Provide the (X, Y) coordinate of the cell's center where the given text is located.  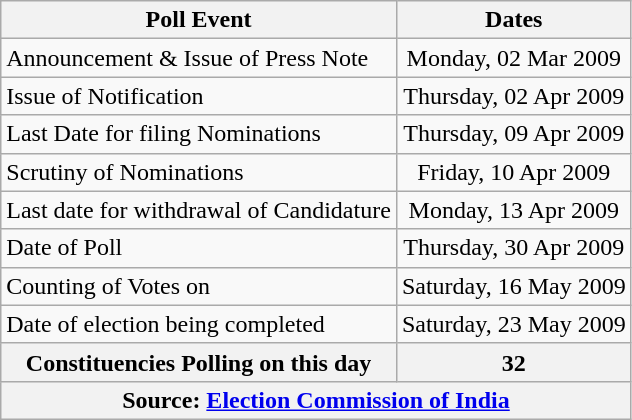
Scrutiny of Nominations (199, 172)
Counting of Votes on (199, 286)
Date of Poll (199, 248)
Saturday, 16 May 2009 (514, 286)
Friday, 10 Apr 2009 (514, 172)
Announcement & Issue of Press Note (199, 58)
Constituencies Polling on this day (199, 362)
Date of election being completed (199, 324)
Dates (514, 20)
Last date for withdrawal of Candidature (199, 210)
Source: Election Commission of India (316, 400)
Last Date for filing Nominations (199, 134)
Monday, 02 Mar 2009 (514, 58)
Monday, 13 Apr 2009 (514, 210)
Thursday, 02 Apr 2009 (514, 96)
Saturday, 23 May 2009 (514, 324)
Issue of Notification (199, 96)
Thursday, 09 Apr 2009 (514, 134)
Thursday, 30 Apr 2009 (514, 248)
Poll Event (199, 20)
32 (514, 362)
